From the cell containing the given text, extract its center point as [x, y] coordinate. 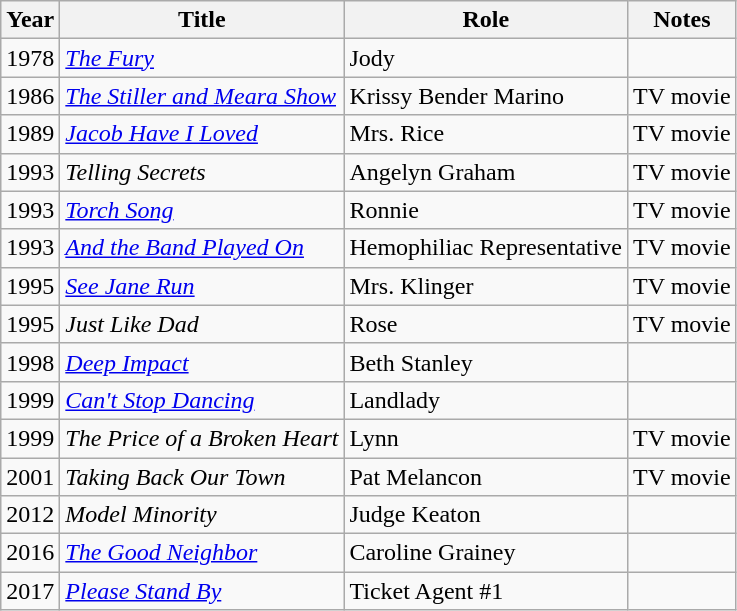
Angelyn Graham [486, 172]
Pat Melancon [486, 477]
Krissy Bender Marino [486, 96]
1998 [30, 362]
Judge Keaton [486, 515]
Mrs. Klinger [486, 286]
2016 [30, 553]
1986 [30, 96]
1978 [30, 58]
Lynn [486, 438]
Landlady [486, 400]
1989 [30, 134]
The Stiller and Meara Show [202, 96]
Rose [486, 324]
Ticket Agent #1 [486, 591]
Jacob Have I Loved [202, 134]
Please Stand By [202, 591]
See Jane Run [202, 286]
The Fury [202, 58]
Jody [486, 58]
Model Minority [202, 515]
Telling Secrets [202, 172]
Just Like Dad [202, 324]
Taking Back Our Town [202, 477]
Hemophiliac Representative [486, 248]
The Price of a Broken Heart [202, 438]
Can't Stop Dancing [202, 400]
Deep Impact [202, 362]
Year [30, 20]
Caroline Grainey [486, 553]
Mrs. Rice [486, 134]
Role [486, 20]
Beth Stanley [486, 362]
The Good Neighbor [202, 553]
Ronnie [486, 210]
Title [202, 20]
And the Band Played On [202, 248]
Notes [682, 20]
2012 [30, 515]
2001 [30, 477]
2017 [30, 591]
Torch Song [202, 210]
